Determine the (x, y) coordinate at the center of the cell enclosing the given text.  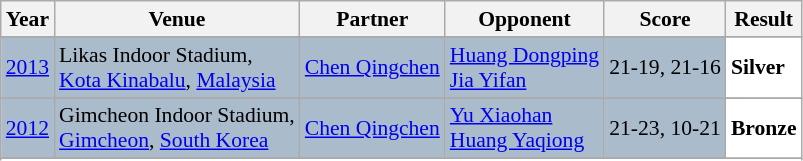
Huang Dongping Jia Yifan (524, 68)
Bronze (764, 128)
Yu Xiaohan Huang Yaqiong (524, 128)
Year (28, 19)
Score (665, 19)
Result (764, 19)
Gimcheon Indoor Stadium,Gimcheon, South Korea (177, 128)
Partner (372, 19)
Silver (764, 68)
2013 (28, 68)
21-23, 10-21 (665, 128)
21-19, 21-16 (665, 68)
Opponent (524, 19)
2012 (28, 128)
Venue (177, 19)
Likas Indoor Stadium,Kota Kinabalu, Malaysia (177, 68)
